Output the [x, y] coordinate of the center of the cell containing the given text.  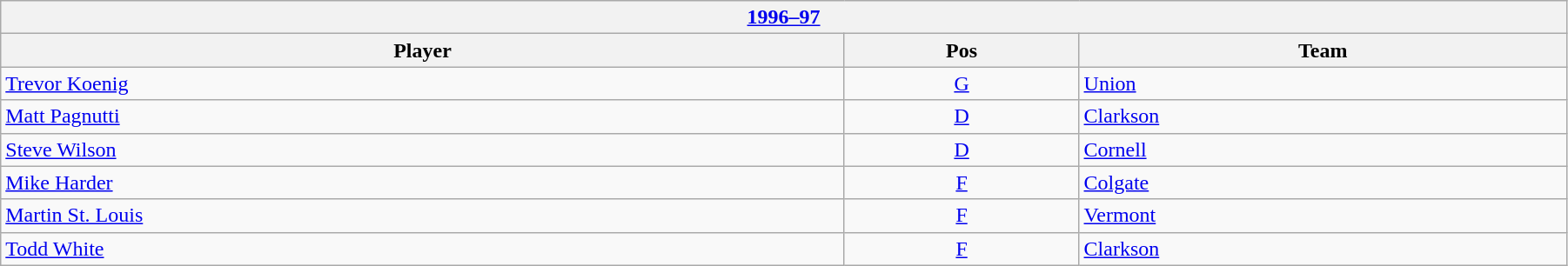
Union [1323, 83]
Matt Pagnutti [423, 116]
Mike Harder [423, 183]
Todd White [423, 249]
Player [423, 50]
Colgate [1323, 183]
Cornell [1323, 150]
Vermont [1323, 216]
Martin St. Louis [423, 216]
Trevor Koenig [423, 83]
Steve Wilson [423, 150]
1996–97 [784, 17]
G [962, 83]
Pos [962, 50]
Team [1323, 50]
